Identify which cell holds the provided text, then report its [x, y] central coordinate. 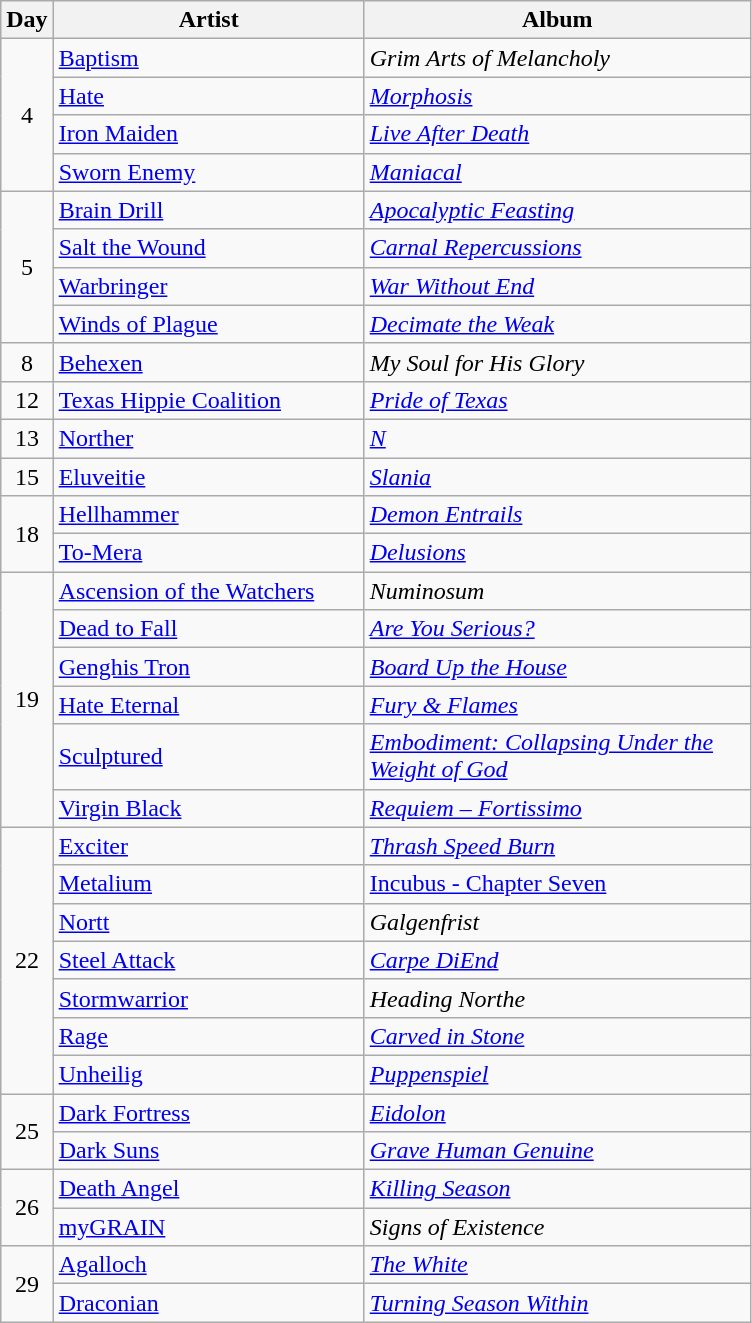
Exciter [208, 846]
Ascension of the Watchers [208, 591]
Genghis Tron [208, 667]
Hate [208, 96]
Carnal Repercussions [557, 248]
Puppenspiel [557, 1074]
Signs of Existence [557, 1227]
Baptism [208, 58]
Decimate the Weak [557, 324]
Eluveitie [208, 477]
Death Angel [208, 1189]
Morphosis [557, 96]
13 [27, 438]
My Soul for His Glory [557, 362]
Texas Hippie Coalition [208, 400]
Iron Maiden [208, 134]
Sworn Enemy [208, 172]
Rage [208, 1036]
Killing Season [557, 1189]
Dead to Fall [208, 629]
26 [27, 1208]
Demon Entrails [557, 515]
19 [27, 700]
To-Mera [208, 553]
5 [27, 267]
Live After Death [557, 134]
Behexen [208, 362]
Heading Northe [557, 998]
Dark Fortress [208, 1113]
Winds of Plague [208, 324]
Artist [208, 20]
Hellhammer [208, 515]
Embodiment: Collapsing Under the Weight of God [557, 756]
Hate Eternal [208, 705]
Nortt [208, 922]
8 [27, 362]
Norther [208, 438]
15 [27, 477]
Brain Drill [208, 210]
Carpe DiEnd [557, 960]
Pride of Texas [557, 400]
18 [27, 534]
Draconian [208, 1303]
Virgin Black [208, 808]
22 [27, 960]
War Without End [557, 286]
Incubus - Chapter Seven [557, 884]
Eidolon [557, 1113]
Numinosum [557, 591]
Salt the Wound [208, 248]
Album [557, 20]
Stormwarrior [208, 998]
Thrash Speed Burn [557, 846]
Agalloch [208, 1265]
Requiem – Fortissimo [557, 808]
myGRAIN [208, 1227]
Grave Human Genuine [557, 1151]
Delusions [557, 553]
Unheilig [208, 1074]
The White [557, 1265]
Fury & Flames [557, 705]
Dark Suns [208, 1151]
Turning Season Within [557, 1303]
29 [27, 1284]
Grim Arts of Melancholy [557, 58]
Metalium [208, 884]
Day [27, 20]
Warbringer [208, 286]
Carved in Stone [557, 1036]
Board Up the House [557, 667]
12 [27, 400]
Are You Serious? [557, 629]
Maniacal [557, 172]
Steel Attack [208, 960]
Slania [557, 477]
Apocalyptic Feasting [557, 210]
N [557, 438]
Galgenfrist [557, 922]
4 [27, 115]
Sculptured [208, 756]
25 [27, 1132]
